Identify which cell holds the provided text, then report its [X, Y] central coordinate. 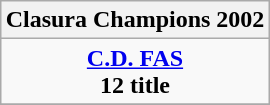
Clasura Champions 2002 [135, 20]
C.D. FAS 12 title [135, 72]
